Capture the cell that displays the provided text and extract its [x, y] central coordinate. 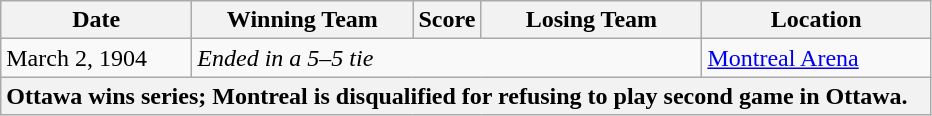
Montreal Arena [816, 58]
Score [447, 20]
Ended in a 5–5 tie [447, 58]
Winning Team [302, 20]
Ottawa wins series; Montreal is disqualified for refusing to play second game in Ottawa. [466, 96]
Location [816, 20]
March 2, 1904 [96, 58]
Losing Team [592, 20]
Date [96, 20]
